Identify which cell holds the provided text, then report its [x, y] central coordinate. 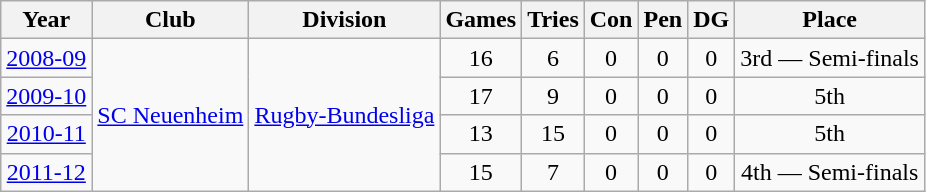
Rugby-Bundesliga [344, 115]
2009-10 [46, 96]
Division [344, 20]
16 [481, 58]
SC Neuenheim [170, 115]
3rd — Semi-finals [830, 58]
2011-12 [46, 172]
9 [554, 96]
Con [611, 20]
Year [46, 20]
Club [170, 20]
2010-11 [46, 134]
2008-09 [46, 58]
6 [554, 58]
Games [481, 20]
13 [481, 134]
Tries [554, 20]
4th — Semi-finals [830, 172]
DG [712, 20]
Place [830, 20]
17 [481, 96]
7 [554, 172]
Pen [663, 20]
